Return the [x, y] coordinate for the center point of the cell that contains the specified text.  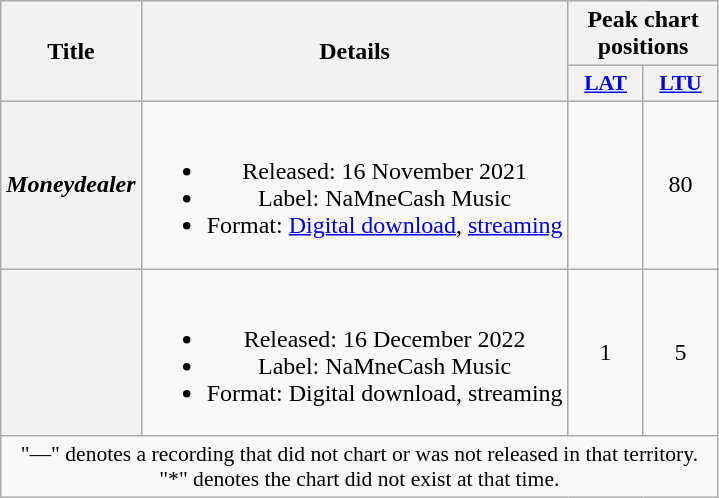
1 [606, 352]
LAT [606, 84]
Moneydealer [71, 184]
LTU [680, 84]
Title [71, 52]
Released: 16 December 2022Label: NaMneCash MusicFormat: Digital download, streaming [354, 352]
Peak chart positions [643, 34]
Released: 16 November 2021Label: NaMneCash MusicFormat: Digital download, streaming [354, 184]
5 [680, 352]
"—" denotes a recording that did not chart or was not released in that territory."*" denotes the chart did not exist at that time. [360, 466]
80 [680, 184]
Details [354, 52]
